Capture the cell that displays the provided text and extract its [X, Y] central coordinate. 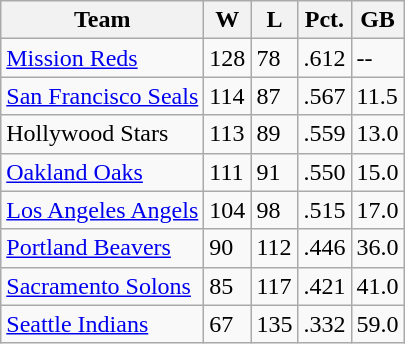
Pct. [324, 20]
90 [228, 248]
104 [228, 210]
.559 [324, 134]
135 [274, 324]
113 [228, 134]
.567 [324, 96]
L [274, 20]
89 [274, 134]
Oakland Oaks [102, 172]
78 [274, 58]
98 [274, 210]
-- [378, 58]
117 [274, 286]
.550 [324, 172]
91 [274, 172]
85 [228, 286]
Portland Beavers [102, 248]
67 [228, 324]
.332 [324, 324]
59.0 [378, 324]
11.5 [378, 96]
Mission Reds [102, 58]
17.0 [378, 210]
128 [228, 58]
W [228, 20]
Sacramento Solons [102, 286]
112 [274, 248]
.421 [324, 286]
36.0 [378, 248]
Hollywood Stars [102, 134]
.515 [324, 210]
114 [228, 96]
15.0 [378, 172]
San Francisco Seals [102, 96]
13.0 [378, 134]
Los Angeles Angels [102, 210]
87 [274, 96]
.612 [324, 58]
111 [228, 172]
41.0 [378, 286]
Seattle Indians [102, 324]
GB [378, 20]
Team [102, 20]
.446 [324, 248]
